Search for the cell housing the specified text and yield its (X, Y) center coordinate. 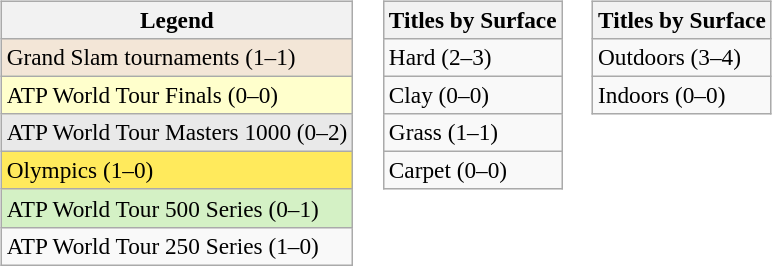
Legend (176, 20)
Grand Slam tournaments (1–1) (176, 57)
ATP World Tour Finals (0–0) (176, 95)
Grass (1–1) (472, 133)
Clay (0–0) (472, 95)
ATP World Tour 500 Series (0–1) (176, 208)
Olympics (1–0) (176, 171)
ATP World Tour Masters 1000 (0–2) (176, 133)
ATP World Tour 250 Series (1–0) (176, 246)
Outdoors (3–4) (682, 57)
Indoors (0–0) (682, 95)
Hard (2–3) (472, 57)
Carpet (0–0) (472, 171)
